Determine the (x, y) coordinate at the center of the cell enclosing the given text.  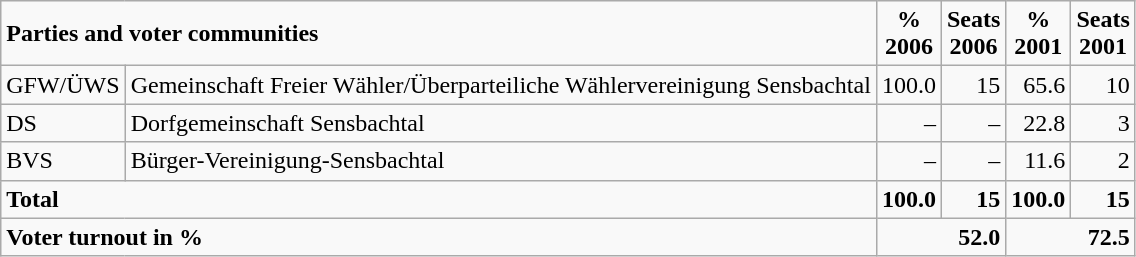
10 (1103, 85)
DS (63, 123)
Seats2006 (973, 34)
Voter turnout in % (439, 237)
%2001 (1038, 34)
3 (1103, 123)
11.6 (1038, 161)
Gemeinschaft Freier Wähler/Überparteiliche Wählervereinigung Sensbachtal (500, 85)
Seats2001 (1103, 34)
Total (439, 199)
%2006 (908, 34)
BVS (63, 161)
2 (1103, 161)
65.6 (1038, 85)
52.0 (940, 237)
Dorfgemeinschaft Sensbachtal (500, 123)
72.5 (1070, 237)
Bürger-Vereinigung-Sensbachtal (500, 161)
Parties and voter communities (439, 34)
22.8 (1038, 123)
GFW/ÜWS (63, 85)
